Return (x, y) of the center of cell containing provided text 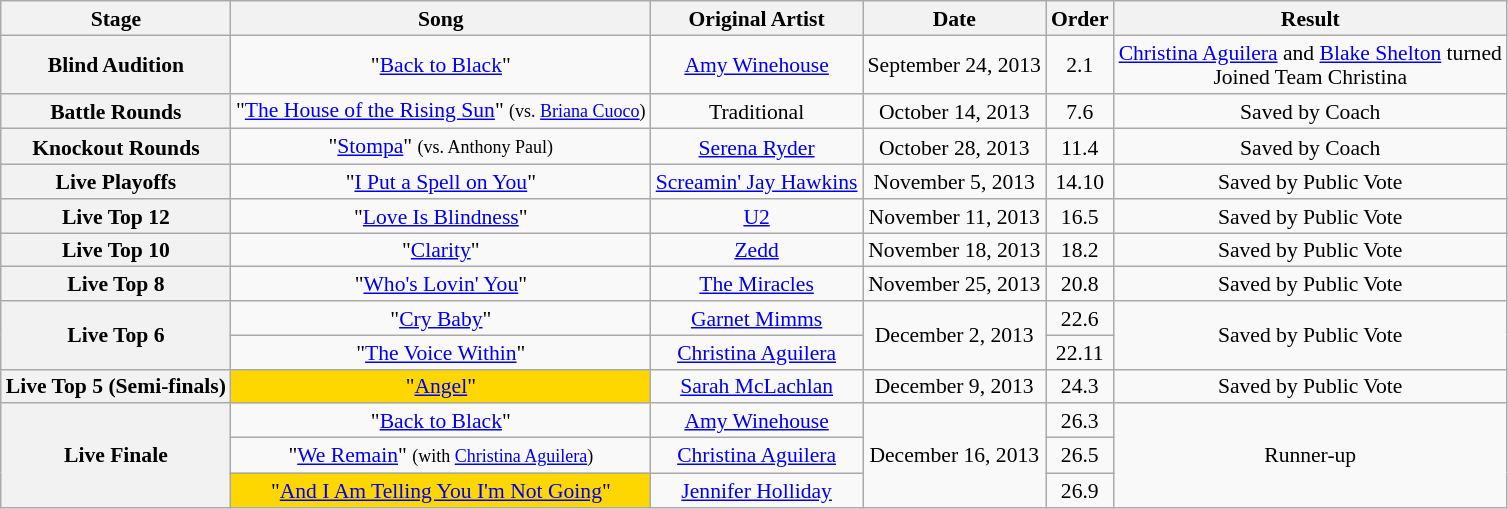
2.1 (1080, 64)
24.3 (1080, 386)
December 2, 2013 (954, 335)
Zedd (757, 250)
18.2 (1080, 250)
U2 (757, 216)
October 28, 2013 (954, 147)
20.8 (1080, 284)
December 9, 2013 (954, 386)
Knockout Rounds (116, 147)
"Clarity" (441, 250)
Christina Aguilera and Blake Shelton turnedJoined Team Christina (1310, 64)
Live Top 12 (116, 216)
Song (441, 18)
"We Remain" (with Christina Aguilera) (441, 456)
Original Artist (757, 18)
"The Voice Within" (441, 352)
Live Top 10 (116, 250)
Stage (116, 18)
Live Top 5 (Semi-finals) (116, 386)
September 24, 2013 (954, 64)
Garnet Mimms (757, 318)
October 14, 2013 (954, 111)
Jennifer Holliday (757, 490)
"And I Am Telling You I'm Not Going" (441, 490)
"Love Is Blindness" (441, 216)
The Miracles (757, 284)
November 11, 2013 (954, 216)
"Stompa" (vs. Anthony Paul) (441, 147)
Serena Ryder (757, 147)
"Cry Baby" (441, 318)
Runner-up (1310, 456)
Blind Audition (116, 64)
Live Top 6 (116, 335)
"The House of the Rising Sun" (vs. Briana Cuoco) (441, 111)
14.10 (1080, 182)
Result (1310, 18)
22.11 (1080, 352)
Live Finale (116, 456)
November 5, 2013 (954, 182)
26.3 (1080, 421)
22.6 (1080, 318)
16.5 (1080, 216)
"Who's Lovin' You" (441, 284)
Traditional (757, 111)
Sarah McLachlan (757, 386)
Live Playoffs (116, 182)
November 18, 2013 (954, 250)
7.6 (1080, 111)
"Angel" (441, 386)
December 16, 2013 (954, 456)
Battle Rounds (116, 111)
Live Top 8 (116, 284)
Date (954, 18)
11.4 (1080, 147)
Order (1080, 18)
26.5 (1080, 456)
"I Put a Spell on You" (441, 182)
November 25, 2013 (954, 284)
26.9 (1080, 490)
Screamin' Jay Hawkins (757, 182)
